Provide the (X, Y) coordinate of the cell's center where the given text is located.  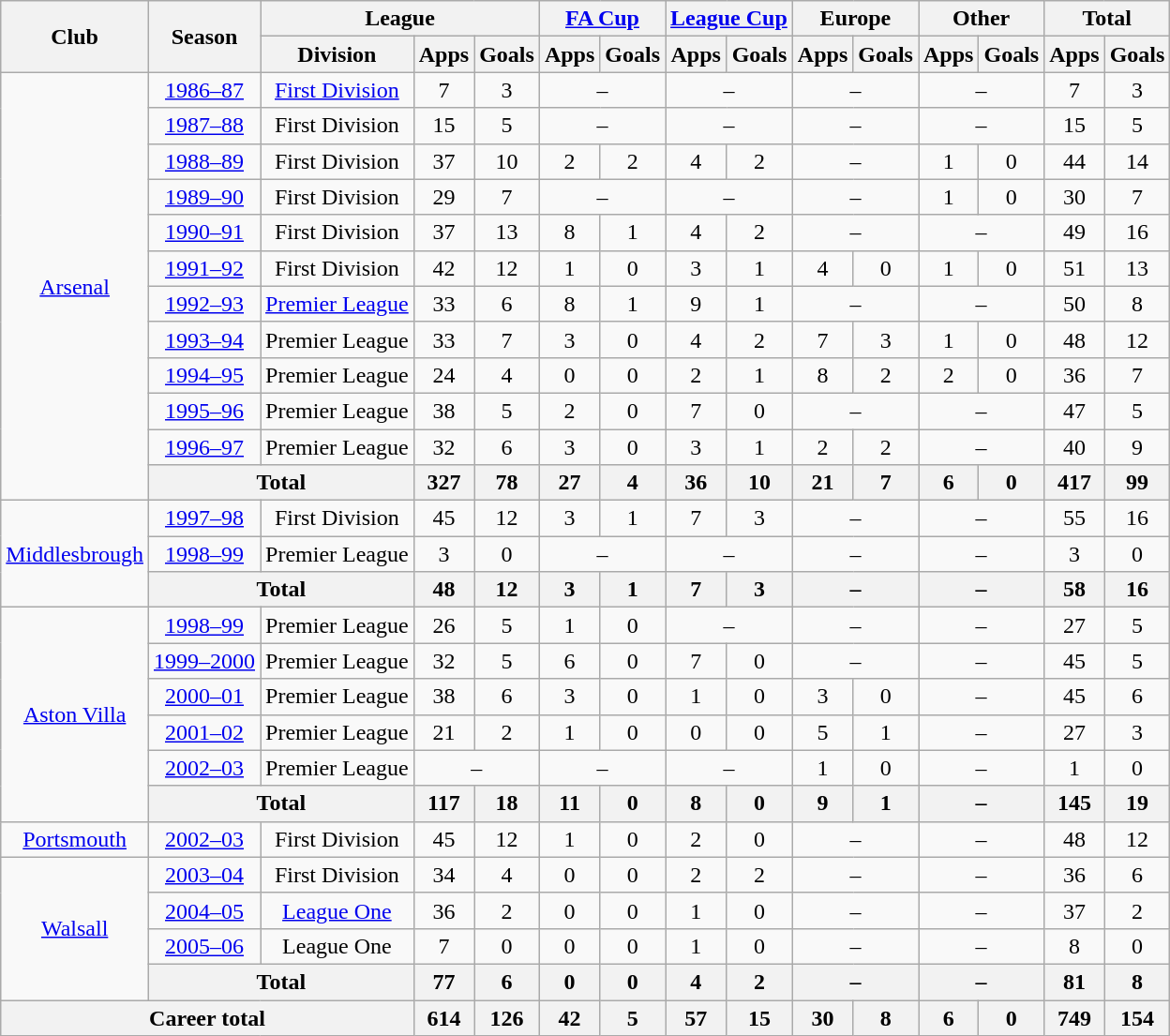
Middlesbrough (75, 554)
Other (982, 19)
26 (443, 625)
145 (1074, 803)
14 (1137, 161)
154 (1137, 1017)
19 (1137, 803)
League Cup (729, 19)
League (400, 19)
78 (507, 483)
57 (696, 1017)
1997–98 (204, 518)
2004–05 (204, 910)
44 (1074, 161)
Season (204, 37)
FA Cup (602, 19)
Europe (855, 19)
1994–95 (204, 375)
749 (1074, 1017)
55 (1074, 518)
18 (507, 803)
2003–04 (204, 875)
Walsall (75, 928)
2000–01 (204, 697)
58 (1074, 590)
1993–94 (204, 339)
81 (1074, 982)
Career total (207, 1017)
1992–93 (204, 304)
11 (569, 803)
1991–92 (204, 268)
34 (443, 875)
1987–88 (204, 126)
1988–89 (204, 161)
Club (75, 37)
77 (443, 982)
51 (1074, 268)
1995–96 (204, 411)
126 (507, 1017)
49 (1074, 233)
50 (1074, 304)
2005–06 (204, 946)
1999–2000 (204, 661)
99 (1137, 483)
417 (1074, 483)
Aston Villa (75, 714)
2001–02 (204, 732)
614 (443, 1017)
1990–91 (204, 233)
1986–87 (204, 90)
327 (443, 483)
47 (1074, 411)
Division (337, 54)
40 (1074, 447)
1996–97 (204, 447)
Arsenal (75, 287)
29 (443, 197)
117 (443, 803)
Portsmouth (75, 839)
24 (443, 375)
1989–90 (204, 197)
